Determine the [x, y] coordinate at the center of the cell enclosing the given text.  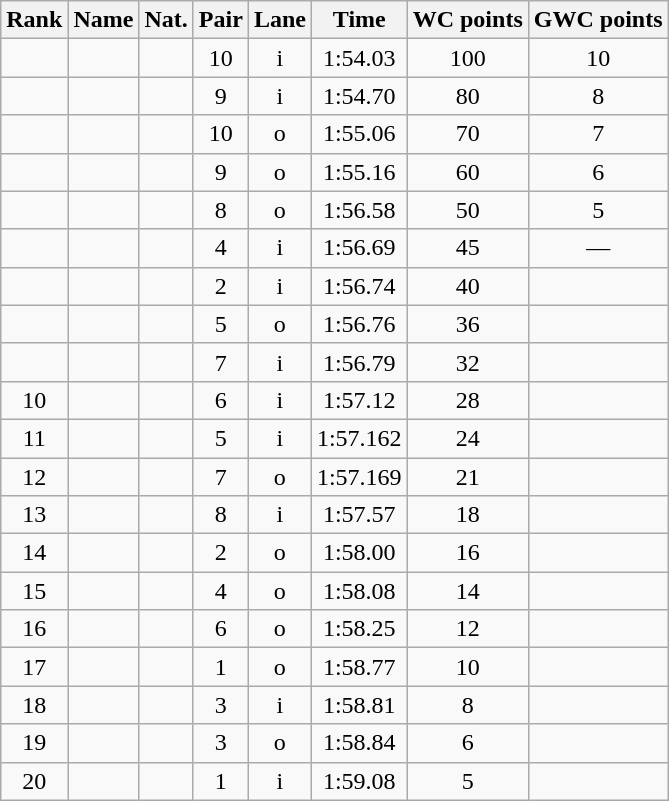
1:58.84 [359, 743]
20 [34, 781]
1:54.70 [359, 96]
17 [34, 667]
Pair [220, 20]
1:57.169 [359, 477]
1:56.69 [359, 248]
60 [468, 172]
1:57.12 [359, 400]
GWC points [598, 20]
Time [359, 20]
32 [468, 362]
1:58.81 [359, 705]
1:59.08 [359, 781]
1:55.06 [359, 134]
1:54.03 [359, 58]
1:58.25 [359, 629]
24 [468, 438]
Name [104, 20]
1:56.74 [359, 286]
1:56.79 [359, 362]
Nat. [166, 20]
1:57.162 [359, 438]
1:55.16 [359, 172]
45 [468, 248]
19 [34, 743]
1:58.08 [359, 591]
WC points [468, 20]
1:56.76 [359, 324]
36 [468, 324]
1:56.58 [359, 210]
21 [468, 477]
1:58.00 [359, 553]
1:58.77 [359, 667]
— [598, 248]
13 [34, 515]
70 [468, 134]
Rank [34, 20]
1:57.57 [359, 515]
40 [468, 286]
80 [468, 96]
28 [468, 400]
100 [468, 58]
50 [468, 210]
Lane [280, 20]
11 [34, 438]
15 [34, 591]
